Find where the given text appears and provide that cell's center as (x, y) coordinate. 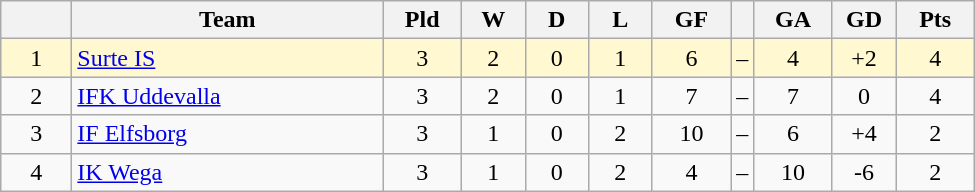
L (621, 20)
+4 (864, 134)
IFK Uddevalla (228, 96)
Pld (422, 20)
IK Wega (228, 172)
-6 (864, 172)
GF (692, 20)
+2 (864, 58)
Team (228, 20)
D (557, 20)
GD (864, 20)
GA (794, 20)
W (493, 20)
Surte IS (228, 58)
Pts (936, 20)
IF Elfsborg (228, 134)
